Locate the cell with the specified text and output its (x, y) center coordinate. 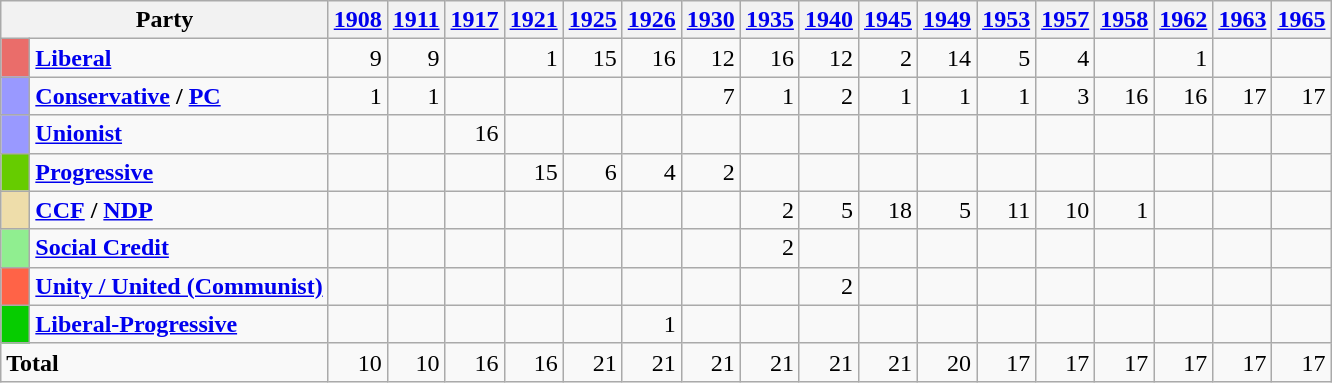
1965 (1302, 20)
1949 (948, 20)
7 (710, 96)
3 (1066, 96)
Total (164, 362)
1945 (888, 20)
Progressive (179, 172)
Unity / United (Communist) (179, 286)
Party (164, 20)
Liberal-Progressive (179, 324)
1958 (1124, 20)
1953 (1006, 20)
1908 (358, 20)
11 (1006, 210)
CCF / NDP (179, 210)
6 (592, 172)
14 (948, 58)
1940 (828, 20)
18 (888, 210)
1957 (1066, 20)
20 (948, 362)
1963 (1242, 20)
Liberal (179, 58)
1930 (710, 20)
1962 (1184, 20)
1917 (474, 20)
1925 (592, 20)
1926 (652, 20)
1935 (770, 20)
1921 (534, 20)
Unionist (179, 134)
Conservative / PC (179, 96)
1911 (416, 20)
Social Credit (179, 248)
